Return (X, Y) of the center of cell containing provided text 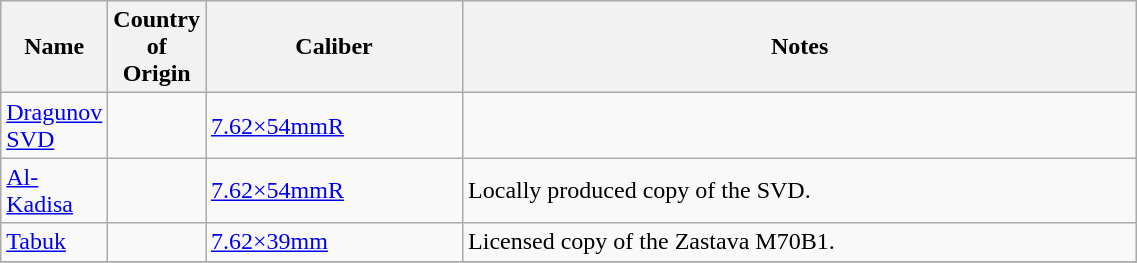
Name (54, 47)
Notes (800, 47)
7.62×39mm (334, 242)
Licensed copy of the Zastava M70B1. (800, 242)
Locally produced copy of the SVD. (800, 190)
Country of Origin (157, 47)
Caliber (334, 47)
Al-Kadisa (54, 190)
Dragunov SVD (54, 126)
Tabuk (54, 242)
